Identify which cell holds the provided text, then report its [x, y] central coordinate. 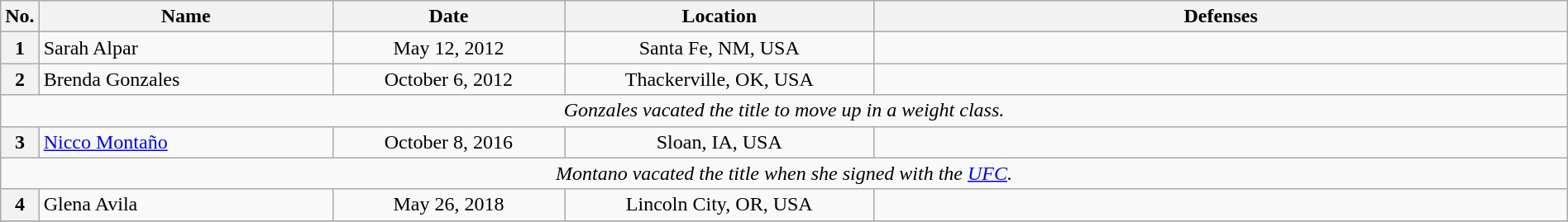
3 [20, 142]
Lincoln City, OR, USA [719, 205]
Santa Fe, NM, USA [719, 48]
May 26, 2018 [448, 205]
Thackerville, OK, USA [719, 79]
Defenses [1221, 17]
2 [20, 79]
Montano vacated the title when she signed with the UFC. [784, 173]
Location [719, 17]
1 [20, 48]
May 12, 2012 [448, 48]
Sarah Alpar [185, 48]
Gonzales vacated the title to move up in a weight class. [784, 111]
4 [20, 205]
Name [185, 17]
Sloan, IA, USA [719, 142]
October 6, 2012 [448, 79]
Nicco Montaño [185, 142]
Glena Avila [185, 205]
Date [448, 17]
Brenda Gonzales [185, 79]
October 8, 2016 [448, 142]
No. [20, 17]
